Provide the [X, Y] coordinate of the cell's center where the given text is located.  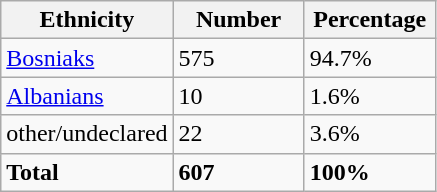
Albanians [87, 96]
575 [238, 58]
94.7% [370, 58]
Percentage [370, 20]
607 [238, 172]
Bosniaks [87, 58]
1.6% [370, 96]
Ethnicity [87, 20]
3.6% [370, 134]
22 [238, 134]
Number [238, 20]
other/undeclared [87, 134]
10 [238, 96]
Total [87, 172]
100% [370, 172]
